Provide the (x, y) coordinate of the cell's center where the given text is located.  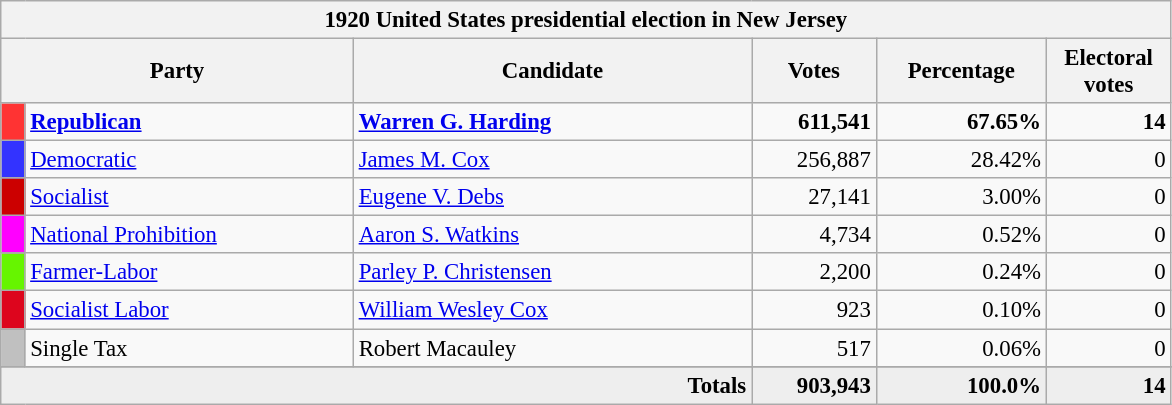
Robert Macauley (552, 348)
28.42% (961, 160)
0.24% (961, 273)
Electoral votes (1108, 72)
Eugene V. Debs (552, 197)
Totals (376, 385)
Single Tax (189, 348)
923 (814, 310)
100.0% (961, 385)
Republican (189, 122)
67.65% (961, 122)
Socialist Labor (189, 310)
0.52% (961, 235)
27,141 (814, 197)
National Prohibition (189, 235)
Votes (814, 72)
Aaron S. Watkins (552, 235)
2,200 (814, 273)
4,734 (814, 235)
Socialist (189, 197)
Farmer-Labor (189, 273)
William Wesley Cox (552, 310)
Candidate (552, 72)
1920 United States presidential election in New Jersey (586, 20)
611,541 (814, 122)
0.10% (961, 310)
903,943 (814, 385)
0.06% (961, 348)
Democratic (189, 160)
Warren G. Harding (552, 122)
256,887 (814, 160)
3.00% (961, 197)
James M. Cox (552, 160)
517 (814, 348)
Percentage (961, 72)
Parley P. Christensen (552, 273)
Party (178, 72)
